Find where the given text appears and provide that cell's center as [x, y] coordinate. 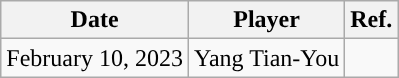
February 10, 2023 [95, 58]
Ref. [372, 20]
Date [95, 20]
Player [266, 20]
Yang Tian-You [266, 58]
